Pinpoint the cell where the given text exists, returning its [X, Y] midpoint coordinate. 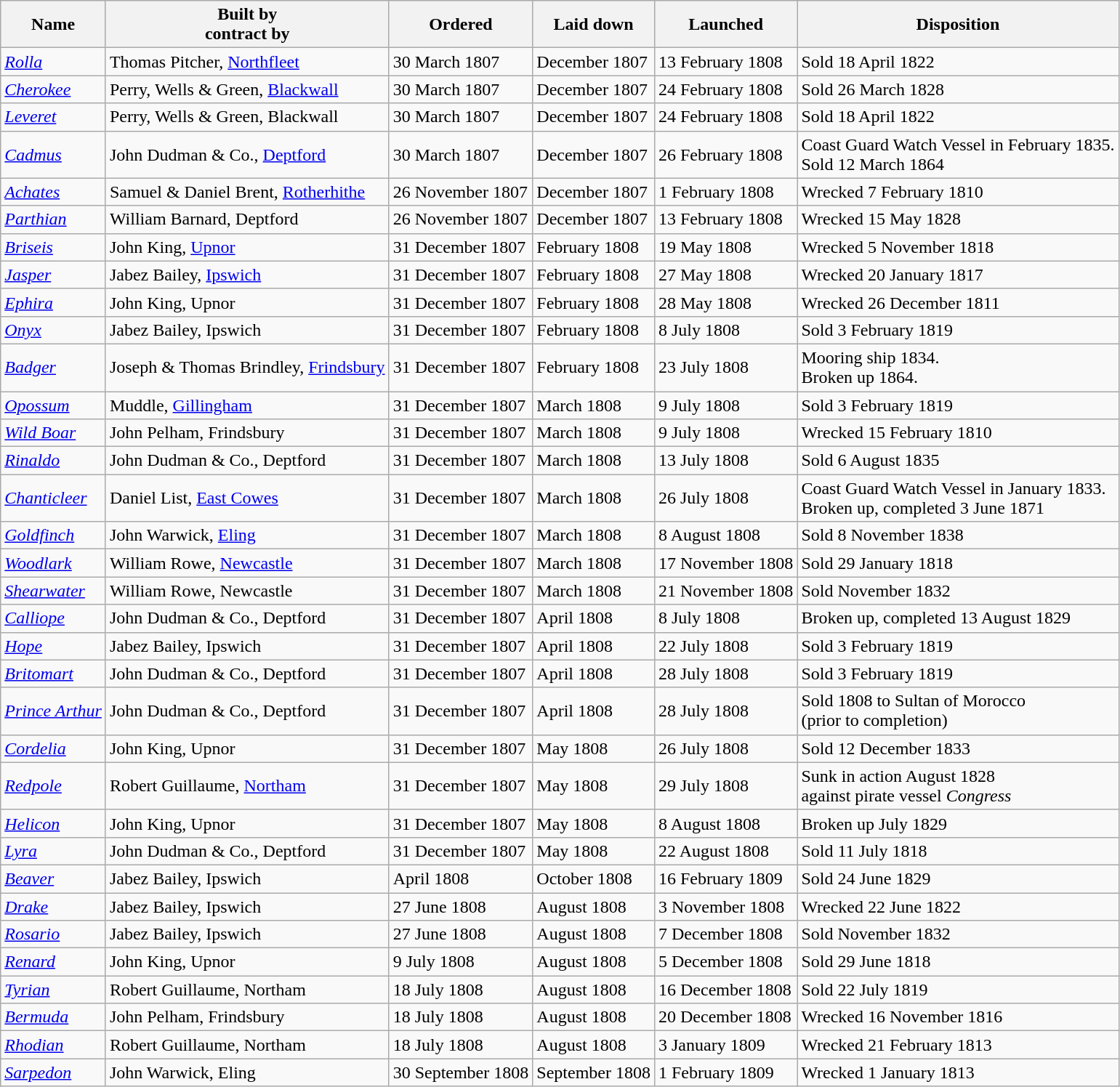
Chanticleer [54, 498]
Britomart [54, 674]
Rinaldo [54, 461]
Leveret [54, 117]
Ordered [461, 25]
30 September 1808 [461, 1072]
7 December 1808 [725, 934]
Sarpedon [54, 1072]
23 July 1808 [725, 368]
Prince Arthur [54, 711]
Ephira [54, 302]
Disposition [958, 25]
26 February 1808 [725, 154]
Shearwater [54, 591]
October 1808 [594, 878]
Beaver [54, 878]
Sold 1808 to Sultan of Morocco(prior to completion) [958, 711]
27 May 1808 [725, 275]
Sunk in action August 1828 against pirate vessel Congress [958, 786]
Cordelia [54, 748]
Coast Guard Watch Vessel in February 1835.Sold 12 March 1864 [958, 154]
Samuel & Daniel Brent, Rotherhithe [247, 192]
Redpole [54, 786]
Cherokee [54, 89]
Wrecked 15 May 1828 [958, 219]
Bermuda [54, 1017]
Broken up, completed 13 August 1829 [958, 618]
17 November 1808 [725, 563]
3 January 1809 [725, 1045]
Sold 12 December 1833 [958, 748]
1 February 1809 [725, 1072]
Renard [54, 962]
Hope [54, 646]
Badger [54, 368]
Sold 8 November 1838 [958, 536]
Sold 22 July 1819 [958, 990]
20 December 1808 [725, 1017]
Launched [725, 25]
Sold 29 June 1818 [958, 962]
Wrecked 16 November 1816 [958, 1017]
Sold 26 March 1828 [958, 89]
Helicon [54, 823]
Wrecked 15 February 1810 [958, 433]
22 August 1808 [725, 851]
Briseis [54, 247]
Thomas Pitcher, Northfleet [247, 62]
3 November 1808 [725, 906]
5 December 1808 [725, 962]
Woodlark [54, 563]
Calliope [54, 618]
Parthian [54, 219]
16 February 1809 [725, 878]
29 July 1808 [725, 786]
Goldfinch [54, 536]
Cadmus [54, 154]
Sold 29 January 1818 [958, 563]
Tyrian [54, 990]
Built by contract by [247, 25]
Rosario [54, 934]
Wild Boar [54, 433]
Wrecked 20 January 1817 [958, 275]
Sold 6 August 1835 [958, 461]
Achates [54, 192]
September 1808 [594, 1072]
Lyra [54, 851]
Wrecked 5 November 1818 [958, 247]
Muddle, Gillingham [247, 405]
22 July 1808 [725, 646]
Onyx [54, 330]
Laid down [594, 25]
Name [54, 25]
Joseph & Thomas Brindley, Frindsbury [247, 368]
Rolla [54, 62]
William Barnard, Deptford [247, 219]
Mooring ship 1834.Broken up 1864. [958, 368]
19 May 1808 [725, 247]
16 December 1808 [725, 990]
Wrecked 1 January 1813 [958, 1072]
Wrecked 22 June 1822 [958, 906]
Wrecked 26 December 1811 [958, 302]
Wrecked 21 February 1813 [958, 1045]
28 May 1808 [725, 302]
Opossum [54, 405]
Broken up July 1829 [958, 823]
1 February 1808 [725, 192]
Rhodian [54, 1045]
Coast Guard Watch Vessel in January 1833.Broken up, completed 3 June 1871 [958, 498]
13 July 1808 [725, 461]
Daniel List, East Cowes [247, 498]
21 November 1808 [725, 591]
Sold 11 July 1818 [958, 851]
Sold 24 June 1829 [958, 878]
Wrecked 7 February 1810 [958, 192]
Drake [54, 906]
Jasper [54, 275]
